Locate the cell with the specified text and output its (X, Y) center coordinate. 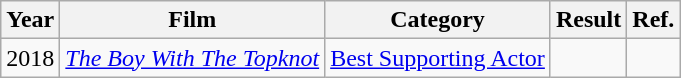
Year (30, 20)
Best Supporting Actor (438, 58)
Result (588, 20)
Ref. (654, 20)
2018 (30, 58)
The Boy With The Topknot (192, 58)
Film (192, 20)
Category (438, 20)
